Capture the cell that displays the provided text and extract its (x, y) central coordinate. 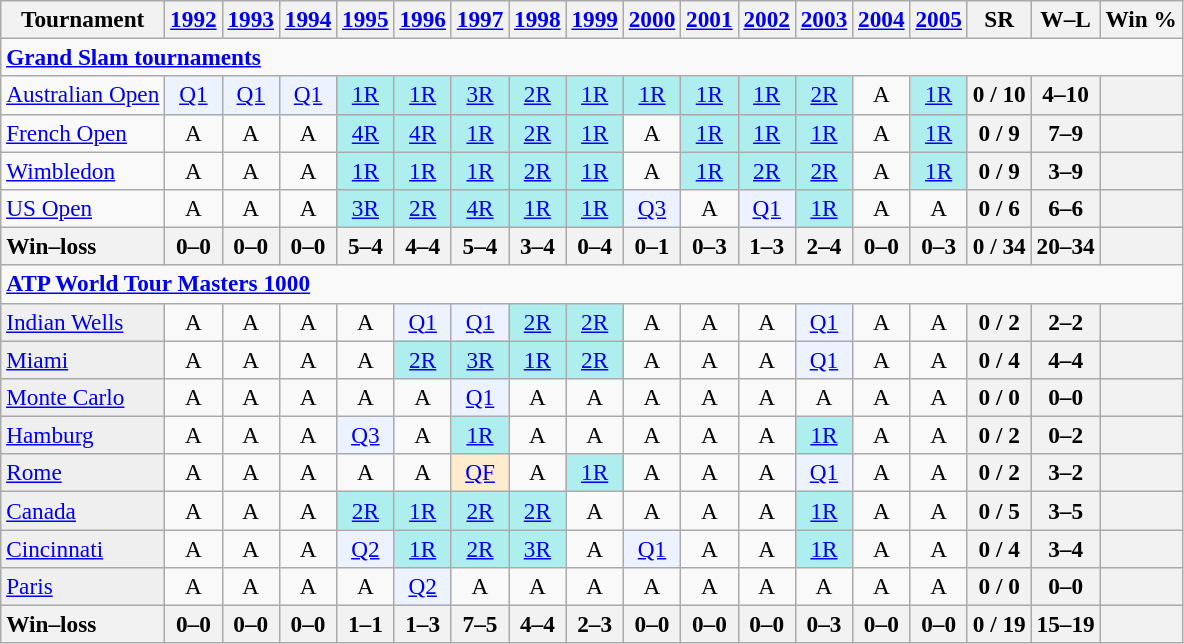
0 / 5 (999, 510)
0–1 (652, 246)
0 / 10 (999, 95)
1999 (594, 19)
W–L (1066, 19)
4–10 (1066, 95)
7–9 (1066, 133)
0 / 34 (999, 246)
ATP World Tour Masters 1000 (592, 284)
Win % (1141, 19)
0 / 19 (999, 624)
6–6 (1066, 208)
Grand Slam tournaments (592, 57)
3–9 (1066, 170)
Monte Carlo (83, 397)
2001 (710, 19)
US Open (83, 208)
15–19 (1066, 624)
Paris (83, 586)
7–5 (480, 624)
0–2 (1066, 435)
2004 (882, 19)
2000 (652, 19)
Cincinnati (83, 548)
1997 (480, 19)
Rome (83, 473)
2–4 (824, 246)
Wimbledon (83, 170)
1–1 (366, 624)
1995 (366, 19)
2003 (824, 19)
0 / 6 (999, 208)
2002 (766, 19)
French Open (83, 133)
1996 (422, 19)
1994 (308, 19)
Tournament (83, 19)
3–2 (1066, 473)
0–4 (594, 246)
SR (999, 19)
1993 (250, 19)
Canada (83, 510)
Hamburg (83, 435)
Australian Open (83, 95)
Indian Wells (83, 322)
20–34 (1066, 246)
QF (480, 473)
3–5 (1066, 510)
1992 (194, 19)
1998 (538, 19)
2–3 (594, 624)
Miami (83, 359)
2–2 (1066, 322)
2005 (938, 19)
